Return [X, Y] of the center of cell containing provided text 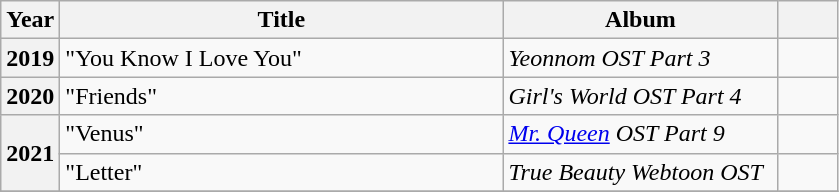
"Venus" [282, 134]
Title [282, 20]
Girl's World OST Part 4 [640, 96]
True Beauty Webtoon OST [640, 172]
2020 [30, 96]
"Letter" [282, 172]
2021 [30, 153]
Year [30, 20]
"Friends" [282, 96]
2019 [30, 58]
"You Know I Love You" [282, 58]
Mr. Queen OST Part 9 [640, 134]
Yeonnom OST Part 3 [640, 58]
Album [640, 20]
